Return the (x, y) coordinate for the center point of the cell that contains the specified text.  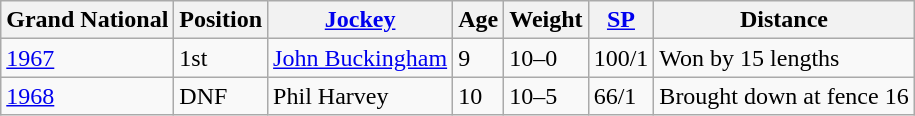
10–0 (546, 58)
Distance (784, 20)
DNF (221, 96)
Brought down at fence 16 (784, 96)
10–5 (546, 96)
Weight (546, 20)
Jockey (360, 20)
1968 (88, 96)
Age (478, 20)
John Buckingham (360, 58)
Grand National (88, 20)
1967 (88, 58)
Won by 15 lengths (784, 58)
66/1 (621, 96)
10 (478, 96)
1st (221, 58)
100/1 (621, 58)
9 (478, 58)
Position (221, 20)
SP (621, 20)
Phil Harvey (360, 96)
